Detect which cell encompasses the target text, then output its [x, y] center coordinate. 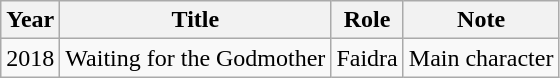
2018 [30, 58]
Title [196, 20]
Note [481, 20]
Year [30, 20]
Faidra [367, 58]
Role [367, 20]
Main character [481, 58]
Waiting for the Godmother [196, 58]
